Return (x, y) of the center of cell containing provided text 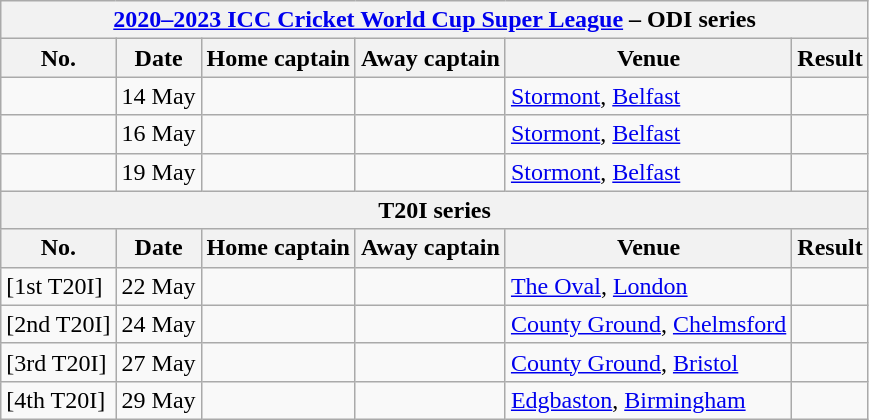
County Ground, Bristol (648, 362)
The Oval, London (648, 286)
19 May (158, 172)
[3rd T20I] (58, 362)
County Ground, Chelmsford (648, 324)
[2nd T20I] (58, 324)
27 May (158, 362)
29 May (158, 400)
[4th T20I] (58, 400)
14 May (158, 96)
[1st T20I] (58, 286)
22 May (158, 286)
Edgbaston, Birmingham (648, 400)
2020–2023 ICC Cricket World Cup Super League – ODI series (435, 20)
16 May (158, 134)
T20I series (435, 210)
24 May (158, 324)
